Extract the [x, y] coordinate from the center of the cell holding the provided text.  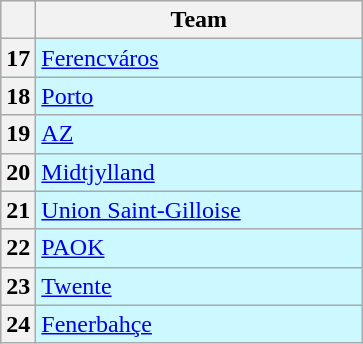
Team [199, 20]
24 [18, 324]
Ferencváros [199, 58]
19 [18, 134]
21 [18, 210]
Porto [199, 96]
23 [18, 286]
Fenerbahçe [199, 324]
18 [18, 96]
AZ [199, 134]
Twente [199, 286]
PAOK [199, 248]
Union Saint-Gilloise [199, 210]
22 [18, 248]
17 [18, 58]
20 [18, 172]
Midtjylland [199, 172]
